Extract the [X, Y] coordinate from the center of the cell holding the provided text.  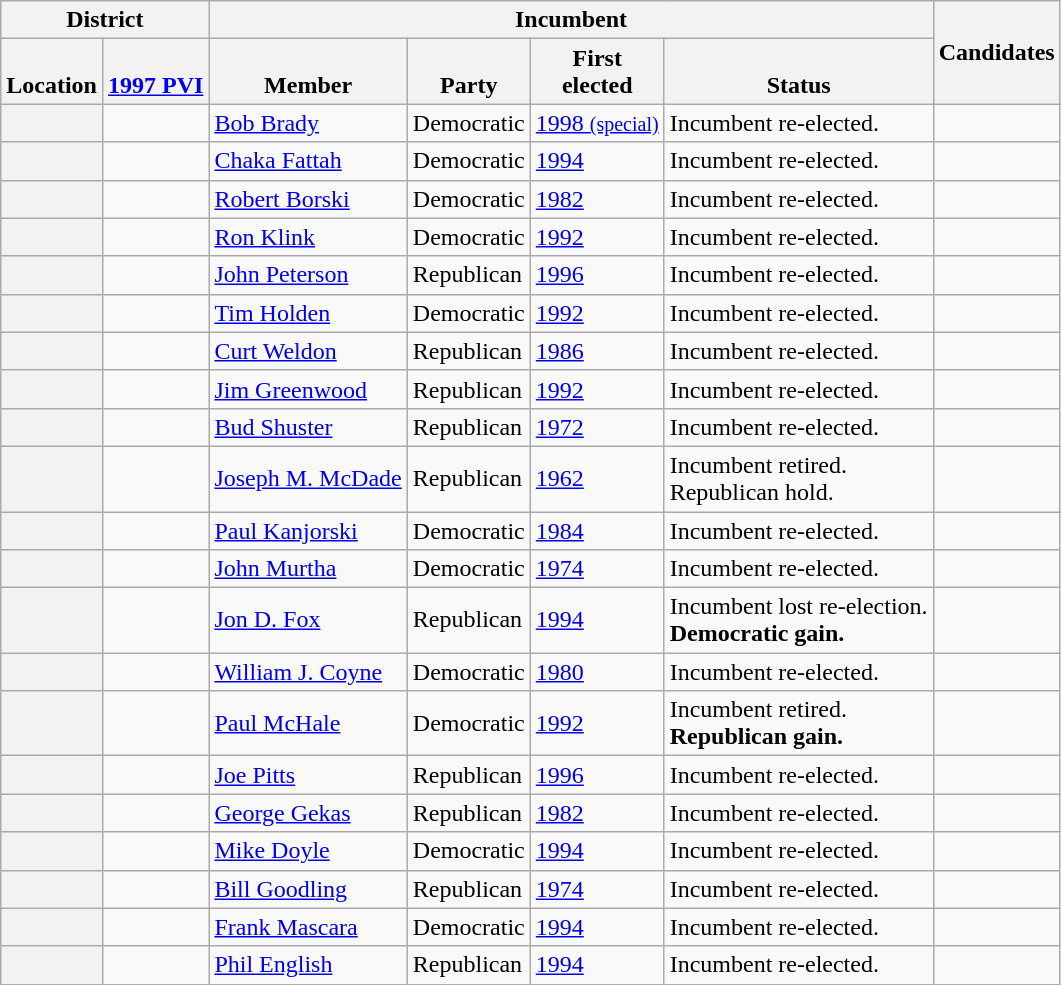
Candidates [996, 52]
Chaka Fattah [308, 161]
1962 [597, 478]
Frank Mascara [308, 927]
Jim Greenwood [308, 389]
Member [308, 72]
Paul Kanjorski [308, 531]
John Peterson [308, 275]
Bud Shuster [308, 427]
Incumbent [571, 20]
1998 (special) [597, 123]
Ron Klink [308, 237]
Robert Borski [308, 199]
Location [52, 72]
1997 PVI [155, 72]
John Murtha [308, 569]
Bill Goodling [308, 889]
Paul McHale [308, 724]
District [105, 20]
Bob Brady [308, 123]
William J. Coyne [308, 672]
1972 [597, 427]
George Gekas [308, 813]
Jon D. Fox [308, 620]
Incumbent lost re-election.Democratic gain. [798, 620]
1980 [597, 672]
Party [468, 72]
Joe Pitts [308, 775]
1986 [597, 351]
Incumbent retired.Republican gain. [798, 724]
1984 [597, 531]
Status [798, 72]
Joseph M. McDade [308, 478]
Incumbent retired.Republican hold. [798, 478]
Tim Holden [308, 313]
Mike Doyle [308, 851]
Phil English [308, 965]
Firstelected [597, 72]
Curt Weldon [308, 351]
